Pinpoint the cell where the given text exists, returning its [x, y] midpoint coordinate. 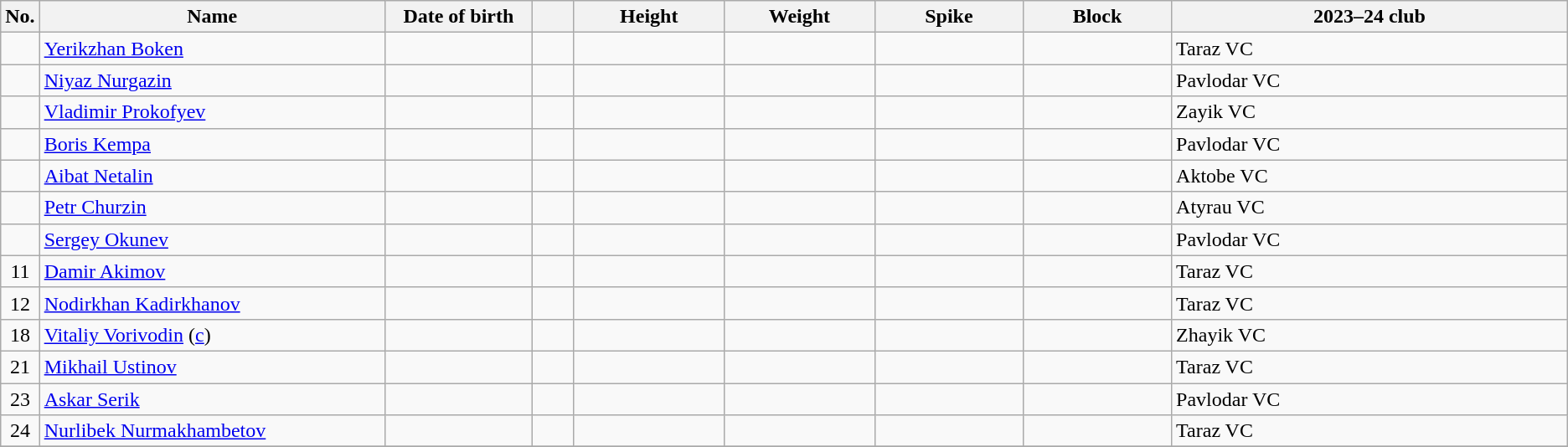
21 [20, 367]
Mikhail Ustinov [212, 367]
Aibat Netalin [212, 176]
Petr Churzin [212, 208]
Zayik VC [1370, 112]
Height [648, 17]
Nurlibek Nurmakhambetov [212, 431]
Niyaz Nurgazin [212, 80]
No. [20, 17]
Name [212, 17]
Askar Serik [212, 399]
Date of birth [458, 17]
Nodirkhan Kadirkhanov [212, 303]
Aktobe VC [1370, 176]
Boris Kempa [212, 144]
Damir Akimov [212, 271]
Zhayik VC [1370, 335]
Vladimir Prokofyev [212, 112]
Block [1097, 17]
Atyrau VC [1370, 208]
Weight [799, 17]
Vitaliy Vorivodin (c) [212, 335]
18 [20, 335]
Yerikzhan Boken [212, 49]
12 [20, 303]
Sergey Okunev [212, 239]
24 [20, 431]
2023–24 club [1370, 17]
Spike [948, 17]
23 [20, 399]
11 [20, 271]
